Search for the cell housing the specified text and yield its [x, y] center coordinate. 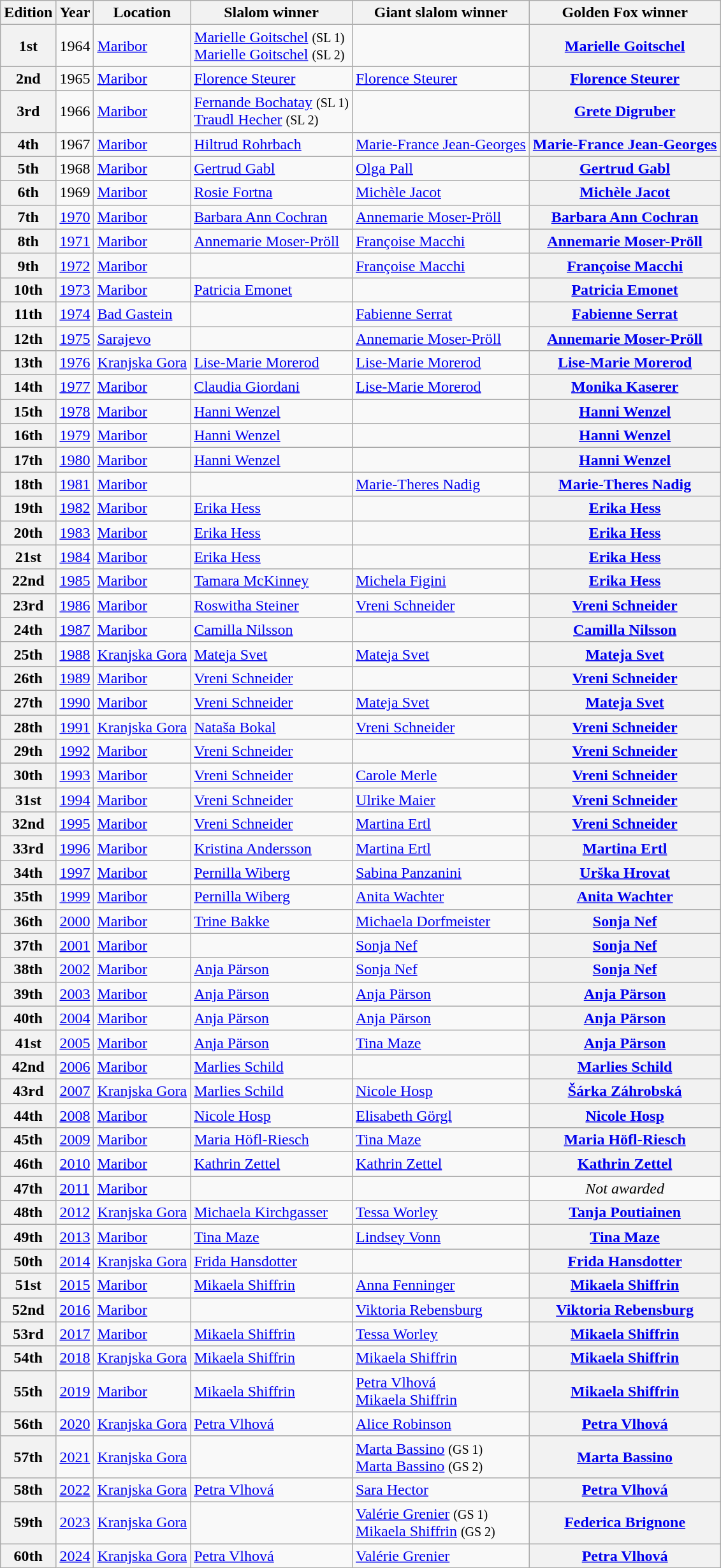
8th [28, 241]
1993 [75, 776]
26th [28, 678]
1997 [75, 873]
1971 [75, 241]
2002 [75, 970]
51st [28, 1285]
9th [28, 265]
59th [28, 1522]
19th [28, 508]
Monika Kaserer [625, 387]
38th [28, 970]
Fernande Bochatay (SL 1) Traudl Hecher (SL 2) [272, 111]
Sara Hector [441, 1490]
1970 [75, 217]
55th [28, 1391]
Sarajevo [142, 339]
1988 [75, 654]
1996 [75, 848]
5th [28, 168]
1981 [75, 484]
1985 [75, 581]
2003 [75, 994]
Ulrike Maier [441, 800]
1989 [75, 678]
52nd [28, 1310]
1994 [75, 800]
2021 [75, 1457]
1990 [75, 702]
2022 [75, 1490]
1969 [75, 193]
3rd [28, 111]
2005 [75, 1042]
43rd [28, 1091]
2012 [75, 1213]
2009 [75, 1140]
1980 [75, 460]
32nd [28, 824]
1992 [75, 751]
Elisabeth Görgl [441, 1116]
17th [28, 460]
Michaela Kirchgasser [272, 1213]
Not awarded [625, 1188]
Sabina Panzanini [441, 873]
30th [28, 776]
2000 [75, 921]
Alice Robinson [441, 1424]
15th [28, 411]
Trine Bakke [272, 921]
53rd [28, 1334]
2019 [75, 1391]
56th [28, 1424]
46th [28, 1164]
27th [28, 702]
Carole Merle [441, 776]
Marielle Goitschel (SL 1) Marielle Goitschel (SL 2) [272, 46]
54th [28, 1358]
7th [28, 217]
2014 [75, 1261]
1983 [75, 533]
14th [28, 387]
Slalom winner [272, 13]
Olga Pall [441, 168]
1966 [75, 111]
Marta Bassino [625, 1457]
1991 [75, 727]
Federica Brignone [625, 1522]
Petra Vlhová Mikaela Shiffrin [441, 1391]
36th [28, 921]
Šárka Záhrobská [625, 1091]
Valérie Grenier [441, 1556]
Urška Hrovat [625, 873]
Golden Fox winner [625, 13]
2010 [75, 1164]
2006 [75, 1067]
58th [28, 1490]
11th [28, 314]
48th [28, 1213]
1965 [75, 78]
2008 [75, 1116]
2023 [75, 1522]
39th [28, 994]
42nd [28, 1067]
34th [28, 873]
Anna Fenninger [441, 1285]
35th [28, 897]
1975 [75, 339]
31st [28, 800]
2001 [75, 945]
1984 [75, 557]
1978 [75, 411]
Michela Figini [441, 581]
1st [28, 46]
1995 [75, 824]
Michaela Dorfmeister [441, 921]
2007 [75, 1091]
Marta Bassino (GS 1) Marta Bassino (GS 2) [441, 1457]
2020 [75, 1424]
60th [28, 1556]
18th [28, 484]
1972 [75, 265]
Lindsey Vonn [441, 1237]
2011 [75, 1188]
12th [28, 339]
41st [28, 1042]
6th [28, 193]
50th [28, 1261]
Hiltrud Rohrbach [272, 144]
47th [28, 1188]
Year [75, 13]
Edition [28, 13]
28th [28, 727]
10th [28, 290]
23rd [28, 605]
1999 [75, 897]
1974 [75, 314]
1979 [75, 436]
4th [28, 144]
2018 [75, 1358]
Location [142, 13]
1986 [75, 605]
1964 [75, 46]
Valérie Grenier (GS 1) Mikaela Shiffrin (GS 2) [441, 1522]
2nd [28, 78]
1967 [75, 144]
1982 [75, 508]
37th [28, 945]
45th [28, 1140]
2017 [75, 1334]
1976 [75, 363]
Claudia Giordani [272, 387]
Grete Digruber [625, 111]
1968 [75, 168]
13th [28, 363]
29th [28, 751]
Tanja Poutiainen [625, 1213]
Kristina Andersson [272, 848]
1977 [75, 387]
Nataša Bokal [272, 727]
21st [28, 557]
2015 [75, 1285]
40th [28, 1018]
49th [28, 1237]
1987 [75, 630]
33rd [28, 848]
Rosie Fortna [272, 193]
57th [28, 1457]
1973 [75, 290]
Bad Gastein [142, 314]
44th [28, 1116]
2013 [75, 1237]
16th [28, 436]
25th [28, 654]
Roswitha Steiner [272, 605]
Giant slalom winner [441, 13]
22nd [28, 581]
Tamara McKinney [272, 581]
2004 [75, 1018]
2016 [75, 1310]
24th [28, 630]
20th [28, 533]
2024 [75, 1556]
Marielle Goitschel [625, 46]
